Pinpoint the cell where the given text exists, returning its [X, Y] midpoint coordinate. 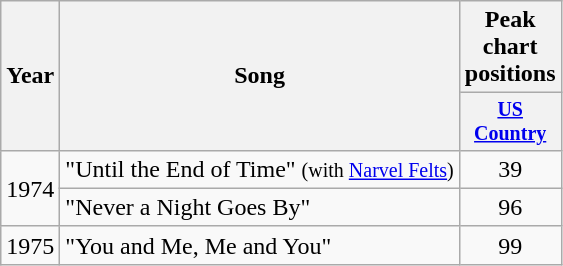
"Never a Night Goes By" [260, 207]
96 [510, 207]
US Country [510, 122]
Peak chart positions [510, 47]
1975 [30, 245]
Year [30, 76]
39 [510, 169]
"You and Me, Me and You" [260, 245]
1974 [30, 188]
Song [260, 76]
99 [510, 245]
"Until the End of Time" (with Narvel Felts) [260, 169]
